From the cell containing the given text, extract its center point as (x, y) coordinate. 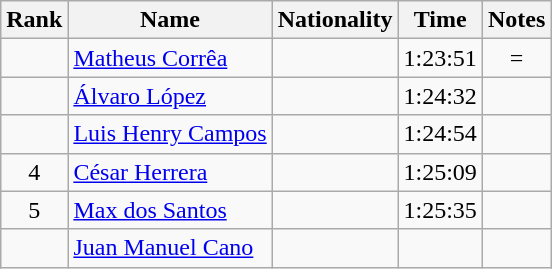
Rank (34, 20)
Matheus Corrêa (170, 58)
César Herrera (170, 172)
1:23:51 (440, 58)
Max dos Santos (170, 210)
= (516, 58)
Luis Henry Campos (170, 134)
Nationality (335, 20)
Time (440, 20)
Álvaro López (170, 96)
Name (170, 20)
Juan Manuel Cano (170, 248)
5 (34, 210)
Notes (516, 20)
1:25:35 (440, 210)
1:24:32 (440, 96)
4 (34, 172)
1:25:09 (440, 172)
1:24:54 (440, 134)
